Determine the [X, Y] coordinate at the center of the cell enclosing the given text.  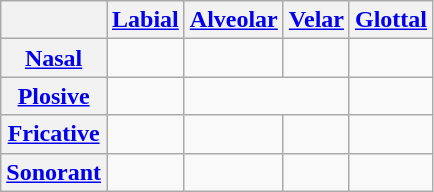
Velar [316, 20]
Labial [145, 20]
Alveolar [234, 20]
Nasal [54, 58]
Sonorant [54, 172]
Plosive [54, 96]
Fricative [54, 134]
Glottal [390, 20]
